Determine the (X, Y) coordinate at the center of the cell enclosing the given text.  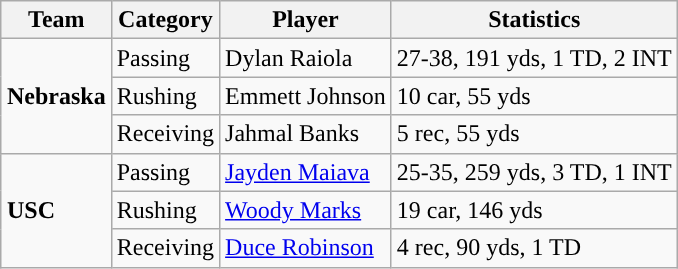
4 rec, 90 yds, 1 TD (534, 248)
5 rec, 55 yds (534, 134)
25-35, 259 yds, 3 TD, 1 INT (534, 172)
Player (306, 20)
Dylan Raiola (306, 58)
Duce Robinson (306, 248)
Team (56, 20)
19 car, 146 yds (534, 210)
Emmett Johnson (306, 96)
Jayden Maiava (306, 172)
Jahmal Banks (306, 134)
Woody Marks (306, 210)
Nebraska (56, 96)
27-38, 191 yds, 1 TD, 2 INT (534, 58)
10 car, 55 yds (534, 96)
Statistics (534, 20)
USC (56, 210)
Category (165, 20)
